Identify which cell holds the provided text, then report its [X, Y] central coordinate. 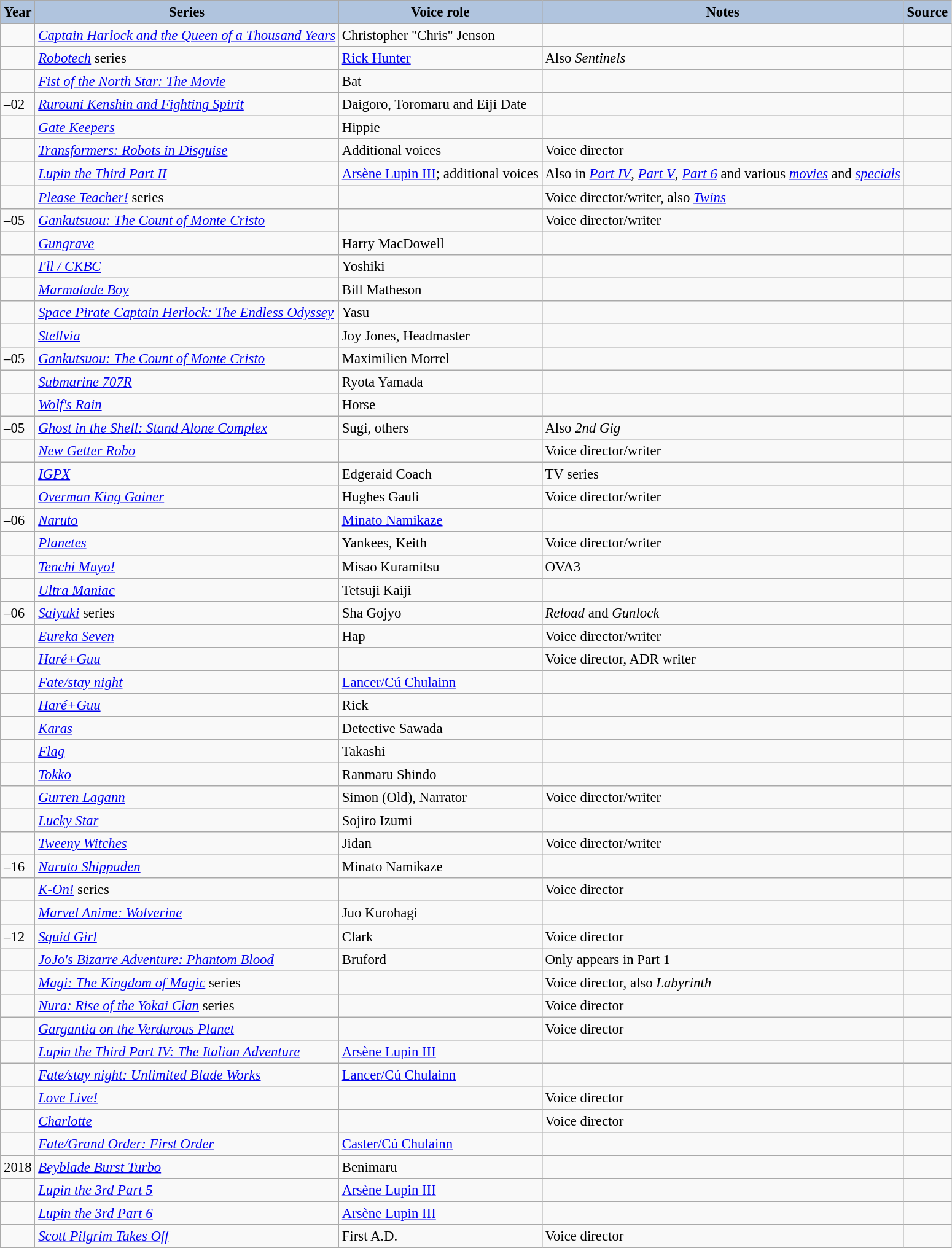
Stellvia [187, 336]
Marvel Anime: Wolverine [187, 913]
Bat [440, 82]
Rurouni Kenshin and Fighting Spirit [187, 104]
Yankees, Keith [440, 544]
Sojiro Izumi [440, 821]
Series [187, 12]
Fist of the North Star: The Movie [187, 82]
Caster/Cú Chulainn [440, 1144]
Lupin the 3rd Part 6 [187, 1214]
Gargantia on the Verdurous Planet [187, 1029]
Also Sentinels [722, 58]
Arsène Lupin III; additional voices [440, 174]
Notes [722, 12]
Voice director/writer, also Twins [722, 197]
Simon (Old), Narrator [440, 798]
Nura: Rise of the Yokai Clan series [187, 1005]
Ranmaru Shindo [440, 775]
–16 [18, 867]
Edgeraid Coach [440, 474]
Tetsuji Kaiji [440, 590]
Submarine 707R [187, 382]
Ryota Yamada [440, 382]
Only appears in Part 1 [722, 959]
Also in Part IV, Part V, Part 6 and various movies and specials [722, 174]
Please Teacher! series [187, 197]
Year [18, 12]
2018 [18, 1168]
Hippie [440, 128]
Transformers: Robots in Disguise [187, 151]
Juo Kurohagi [440, 913]
Ultra Maniac [187, 590]
Rick Hunter [440, 58]
Scott Pilgrim Takes Off [187, 1236]
Gate Keepers [187, 128]
Love Live! [187, 1098]
Reload and Gunlock [722, 613]
First A.D. [440, 1236]
I'll / CKBC [187, 266]
Gungrave [187, 243]
IGPX [187, 474]
Fate/stay night [187, 682]
Naruto [187, 520]
TV series [722, 474]
Misao Kuramitsu [440, 567]
Planetes [187, 544]
Tokko [187, 775]
Lucky Star [187, 821]
Flag [187, 752]
Yoshiki [440, 266]
Overman King Gainer [187, 497]
Rick [440, 705]
Bruford [440, 959]
Voice director, ADR writer [722, 659]
Charlotte [187, 1121]
Hap [440, 636]
Voice role [440, 12]
Gurren Lagann [187, 798]
–02 [18, 104]
Maximilien Morrel [440, 359]
Source [927, 12]
Tweeny Witches [187, 844]
Captain Harlock and the Queen of a Thousand Years [187, 36]
Naruto Shippuden [187, 867]
JoJo's Bizarre Adventure: Phantom Blood [187, 959]
Squid Girl [187, 936]
Joy Jones, Headmaster [440, 336]
–12 [18, 936]
Lupin the Third Part II [187, 174]
Tenchi Muyo! [187, 567]
Also 2nd Gig [722, 428]
Sha Gojyo [440, 613]
Karas [187, 728]
Lupin the Third Part IV: The Italian Adventure [187, 1052]
K-On! series [187, 890]
Saiyuki series [187, 613]
Bill Matheson [440, 289]
Robotech series [187, 58]
Beyblade Burst Turbo [187, 1168]
Magi: The Kingdom of Magic series [187, 983]
Sugi, others [440, 428]
Yasu [440, 313]
Fate/Grand Order: First Order [187, 1144]
Marmalade Boy [187, 289]
Christopher "Chris" Jenson [440, 36]
Fate/stay night: Unlimited Blade Works [187, 1075]
Lupin the 3rd Part 5 [187, 1190]
Jidan [440, 844]
Space Pirate Captain Herlock: The Endless Odyssey [187, 313]
Benimaru [440, 1168]
Horse [440, 405]
Detective Sawada [440, 728]
Clark [440, 936]
OVA3 [722, 567]
Additional voices [440, 151]
Daigoro, Toromaru and Eiji Date [440, 104]
Harry MacDowell [440, 243]
Wolf's Rain [187, 405]
New Getter Robo [187, 451]
Eureka Seven [187, 636]
Ghost in the Shell: Stand Alone Complex [187, 428]
Voice director, also Labyrinth [722, 983]
Takashi [440, 752]
Hughes Gauli [440, 497]
